Find where the given text appears and provide that cell's center as [X, Y] coordinate. 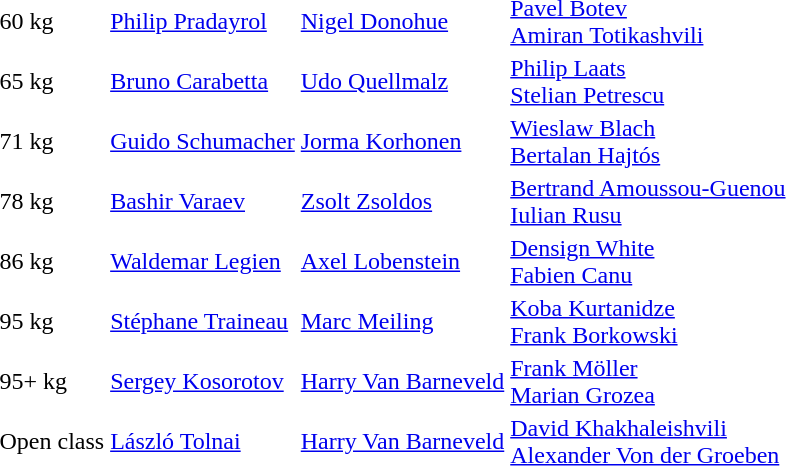
Bruno Carabetta [203, 82]
Axel Lobenstein [402, 262]
Waldemar Legien [203, 262]
Marc Meiling [402, 322]
Guido Schumacher [203, 142]
Udo Quellmalz [402, 82]
Stéphane Traineau [203, 322]
Sergey Kosorotov [203, 382]
Bashir Varaev [203, 202]
Jorma Korhonen [402, 142]
Zsolt Zsoldos [402, 202]
Harry Van Barneveld [402, 382]
